Return [X, Y] of the center of cell containing provided text 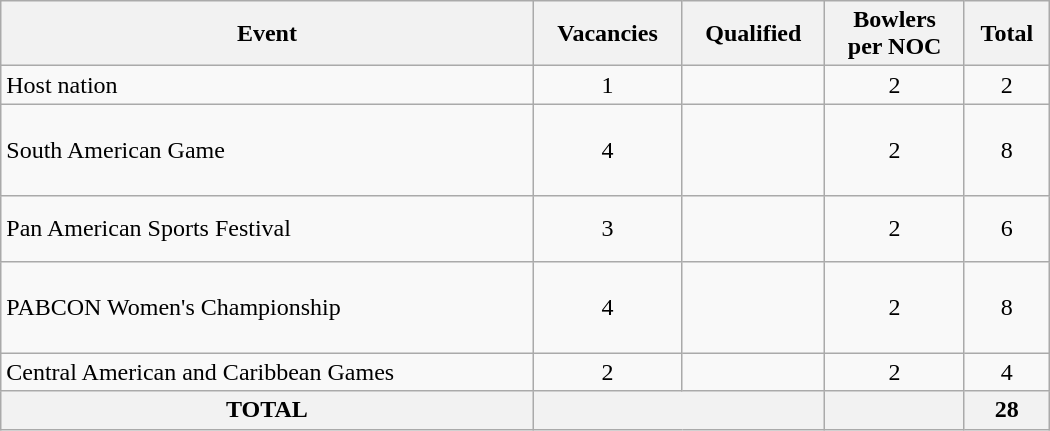
1 [608, 85]
Qualified [754, 34]
Event [267, 34]
Host nation [267, 85]
Central American and Caribbean Games [267, 372]
TOTAL [267, 410]
PABCON Women's Championship [267, 307]
28 [1006, 410]
Vacancies [608, 34]
South American Game [267, 150]
Total [1006, 34]
6 [1006, 228]
Bowlers per NOC [895, 34]
Pan American Sports Festival [267, 228]
3 [608, 228]
